Determine the [X, Y] coordinate at the center of the cell enclosing the given text.  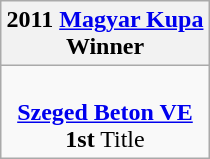
2011 Magyar KupaWinner [105, 34]
Szeged Beton VE1st Title [105, 112]
